Locate the cell with the specified text and output its (X, Y) center coordinate. 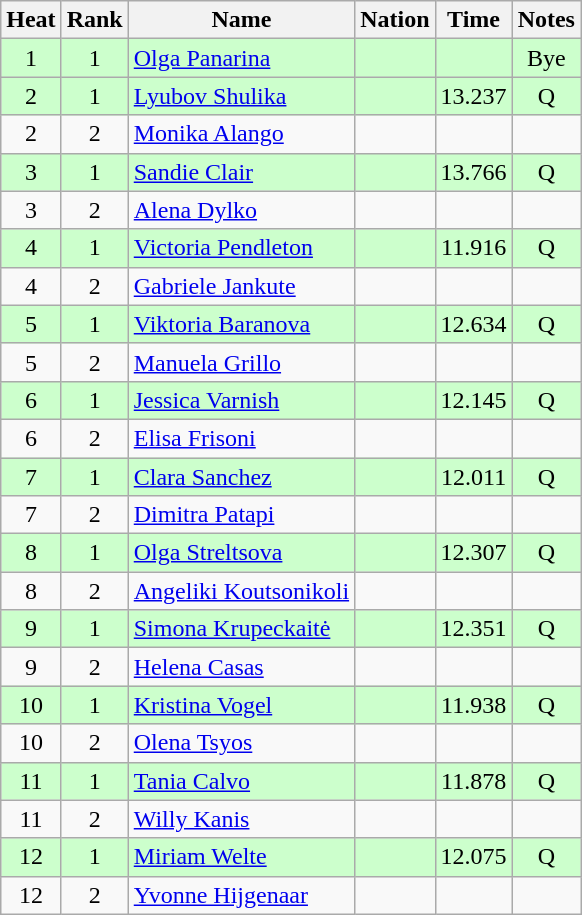
Rank (94, 20)
Tania Calvo (241, 781)
12.011 (474, 477)
Heat (31, 20)
Nation (395, 20)
Yvonne Hijgenaar (241, 895)
Olena Tsyos (241, 743)
13.237 (474, 96)
Time (474, 20)
Olga Streltsova (241, 553)
Lyubov Shulika (241, 96)
Sandie Clair (241, 172)
11.938 (474, 705)
Clara Sanchez (241, 477)
Viktoria Baranova (241, 324)
12.075 (474, 857)
Angeliki Koutsonikoli (241, 591)
Alena Dylko (241, 210)
Miriam Welte (241, 857)
Elisa Frisoni (241, 438)
11.916 (474, 248)
Victoria Pendleton (241, 248)
13.766 (474, 172)
Manuela Grillo (241, 362)
Dimitra Patapi (241, 515)
Name (241, 20)
12.307 (474, 553)
Notes (546, 20)
11.878 (474, 781)
Helena Casas (241, 667)
Gabriele Jankute (241, 286)
12.351 (474, 629)
12.145 (474, 400)
Jessica Varnish (241, 400)
12.634 (474, 324)
Willy Kanis (241, 819)
Simona Krupeckaitė (241, 629)
Olga Panarina (241, 58)
Monika Alango (241, 134)
Bye (546, 58)
Kristina Vogel (241, 705)
